Pinpoint the cell where the given text exists, returning its [x, y] midpoint coordinate. 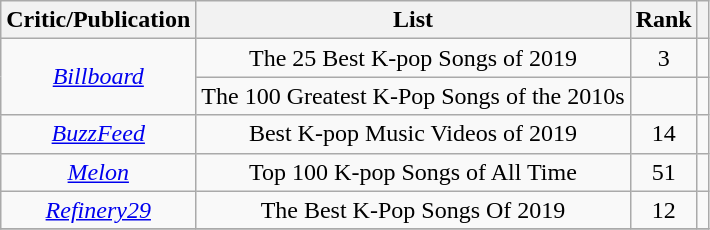
Billboard [98, 77]
Critic/Publication [98, 20]
3 [664, 58]
The Best K-Pop Songs Of 2019 [413, 210]
The 100 Greatest K-Pop Songs of the 2010s [413, 96]
14 [664, 134]
Best K-pop Music Videos of 2019 [413, 134]
The 25 Best K-pop Songs of 2019 [413, 58]
Rank [664, 20]
Refinery29 [98, 210]
BuzzFeed [98, 134]
Top 100 K-pop Songs of All Time [413, 172]
51 [664, 172]
Melon [98, 172]
List [413, 20]
12 [664, 210]
